Locate the cell with the specified text and output its (X, Y) center coordinate. 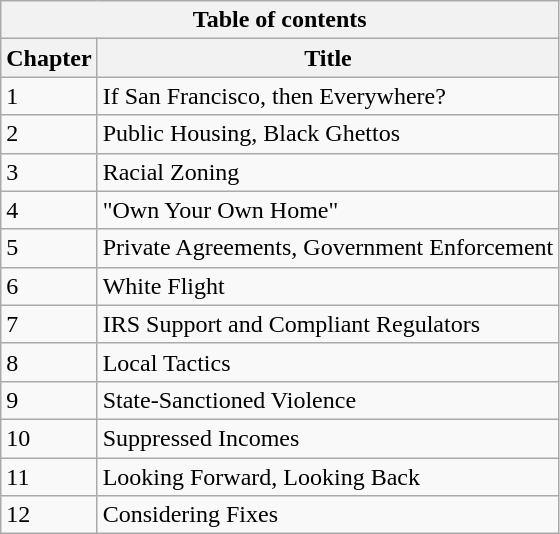
Table of contents (280, 20)
6 (49, 286)
Racial Zoning (328, 172)
Local Tactics (328, 362)
Considering Fixes (328, 515)
IRS Support and Compliant Regulators (328, 324)
3 (49, 172)
White Flight (328, 286)
State-Sanctioned Violence (328, 400)
1 (49, 96)
7 (49, 324)
9 (49, 400)
4 (49, 210)
10 (49, 438)
Private Agreements, Government Enforcement (328, 248)
Public Housing, Black Ghettos (328, 134)
Looking Forward, Looking Back (328, 477)
Suppressed Incomes (328, 438)
If San Francisco, then Everywhere? (328, 96)
8 (49, 362)
12 (49, 515)
"Own Your Own Home" (328, 210)
Title (328, 58)
5 (49, 248)
Chapter (49, 58)
11 (49, 477)
2 (49, 134)
